Identify which cell holds the provided text, then report its [X, Y] central coordinate. 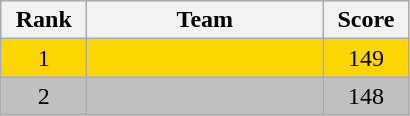
Team [205, 20]
Rank [44, 20]
148 [366, 96]
149 [366, 58]
Score [366, 20]
2 [44, 96]
1 [44, 58]
